Determine the [x, y] coordinate at the center of the cell enclosing the given text.  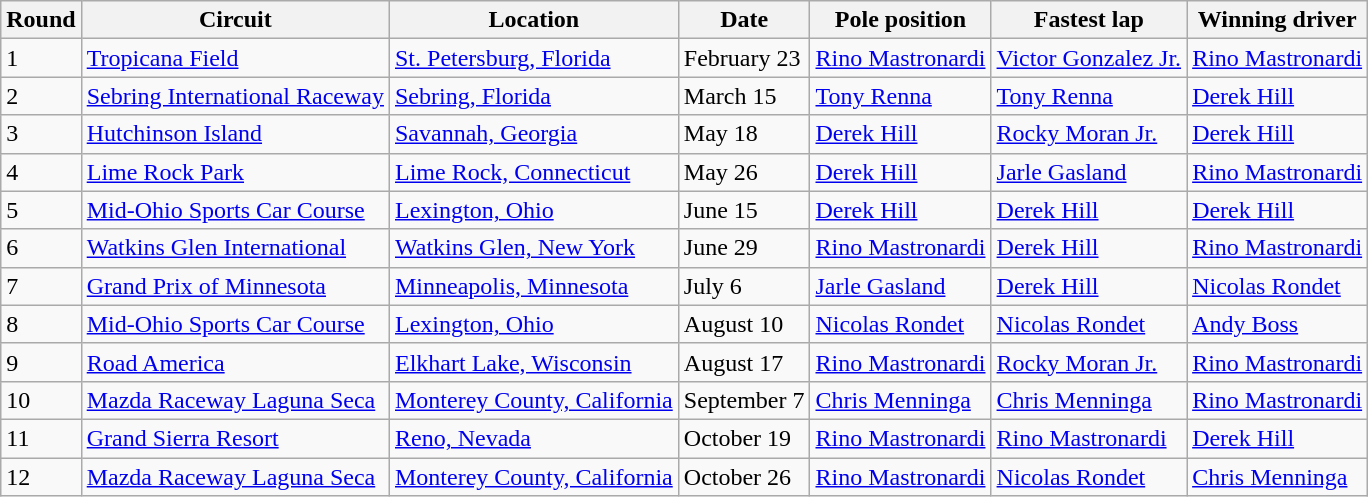
1 [41, 58]
Sebring International Raceway [235, 96]
9 [41, 362]
7 [41, 286]
Winning driver [1278, 20]
Victor Gonzalez Jr. [1089, 58]
June 15 [744, 210]
March 15 [744, 96]
August 10 [744, 324]
11 [41, 438]
Tropicana Field [235, 58]
Location [534, 20]
May 18 [744, 134]
Savannah, Georgia [534, 134]
Watkins Glen International [235, 248]
Hutchinson Island [235, 134]
5 [41, 210]
August 17 [744, 362]
4 [41, 172]
Fastest lap [1089, 20]
Grand Sierra Resort [235, 438]
6 [41, 248]
Lime Rock, Connecticut [534, 172]
June 29 [744, 248]
St. Petersburg, Florida [534, 58]
Circuit [235, 20]
October 26 [744, 477]
Elkhart Lake, Wisconsin [534, 362]
Pole position [900, 20]
Lime Rock Park [235, 172]
Sebring, Florida [534, 96]
Road America [235, 362]
Reno, Nevada [534, 438]
2 [41, 96]
February 23 [744, 58]
October 19 [744, 438]
Minneapolis, Minnesota [534, 286]
3 [41, 134]
July 6 [744, 286]
September 7 [744, 400]
10 [41, 400]
Date [744, 20]
8 [41, 324]
Watkins Glen, New York [534, 248]
12 [41, 477]
Grand Prix of Minnesota [235, 286]
Round [41, 20]
May 26 [744, 172]
Andy Boss [1278, 324]
